Detect which cell encompasses the target text, then output its [X, Y] center coordinate. 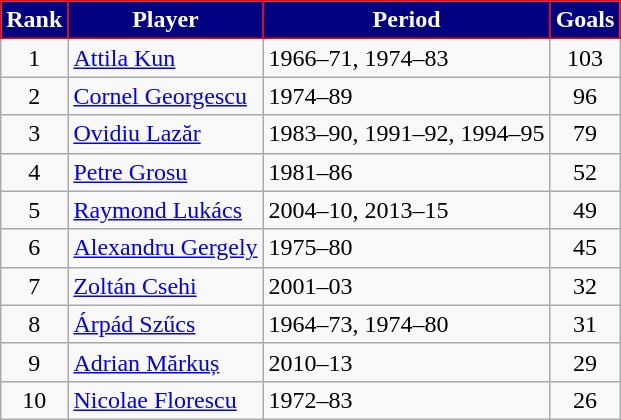
8 [34, 324]
52 [585, 172]
1 [34, 58]
31 [585, 324]
96 [585, 96]
7 [34, 286]
1975–80 [406, 248]
4 [34, 172]
Attila Kun [166, 58]
1981–86 [406, 172]
3 [34, 134]
1966–71, 1974–83 [406, 58]
10 [34, 400]
Period [406, 20]
2001–03 [406, 286]
Raymond Lukács [166, 210]
Rank [34, 20]
45 [585, 248]
Adrian Mărkuș [166, 362]
2010–13 [406, 362]
26 [585, 400]
9 [34, 362]
6 [34, 248]
Cornel Georgescu [166, 96]
5 [34, 210]
Zoltán Csehi [166, 286]
49 [585, 210]
Nicolae Florescu [166, 400]
29 [585, 362]
79 [585, 134]
Ovidiu Lazăr [166, 134]
2 [34, 96]
32 [585, 286]
1972–83 [406, 400]
Goals [585, 20]
103 [585, 58]
2004–10, 2013–15 [406, 210]
Árpád Szűcs [166, 324]
1983–90, 1991–92, 1994–95 [406, 134]
Alexandru Gergely [166, 248]
1974–89 [406, 96]
1964–73, 1974–80 [406, 324]
Petre Grosu [166, 172]
Player [166, 20]
